Return (X, Y) of the center of cell containing provided text 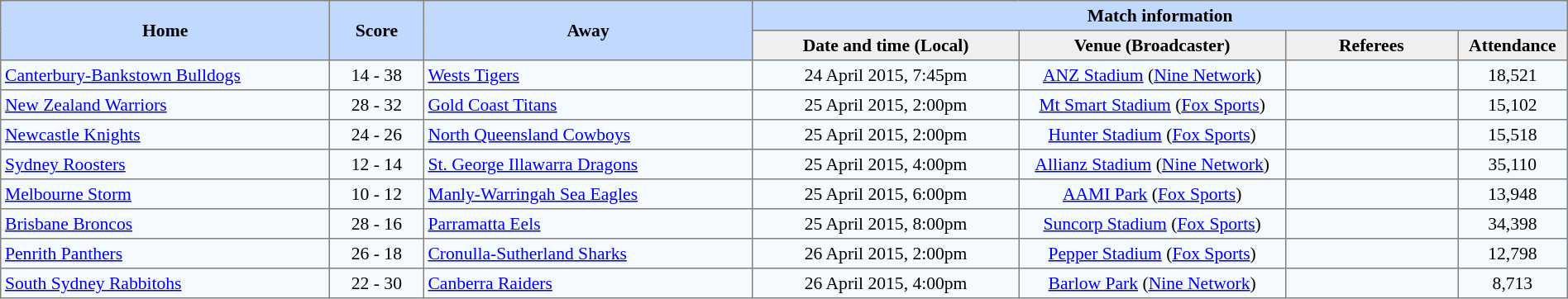
Mt Smart Stadium (Fox Sports) (1152, 105)
Referees (1371, 45)
ANZ Stadium (Nine Network) (1152, 75)
24 April 2015, 7:45pm (886, 75)
Parramatta Eels (588, 224)
Home (165, 31)
26 April 2015, 4:00pm (886, 283)
26 April 2015, 2:00pm (886, 254)
Sydney Roosters (165, 164)
12,798 (1513, 254)
Venue (Broadcaster) (1152, 45)
25 April 2015, 4:00pm (886, 164)
AAMI Park (Fox Sports) (1152, 194)
25 April 2015, 8:00pm (886, 224)
8,713 (1513, 283)
Away (588, 31)
Attendance (1513, 45)
Hunter Stadium (Fox Sports) (1152, 135)
10 - 12 (377, 194)
12 - 14 (377, 164)
24 - 26 (377, 135)
35,110 (1513, 164)
26 - 18 (377, 254)
St. George Illawarra Dragons (588, 164)
15,518 (1513, 135)
Wests Tigers (588, 75)
34,398 (1513, 224)
Canterbury-Bankstown Bulldogs (165, 75)
22 - 30 (377, 283)
Manly-Warringah Sea Eagles (588, 194)
13,948 (1513, 194)
New Zealand Warriors (165, 105)
15,102 (1513, 105)
25 April 2015, 6:00pm (886, 194)
Allianz Stadium (Nine Network) (1152, 164)
Pepper Stadium (Fox Sports) (1152, 254)
Canberra Raiders (588, 283)
Brisbane Broncos (165, 224)
28 - 32 (377, 105)
14 - 38 (377, 75)
18,521 (1513, 75)
Suncorp Stadium (Fox Sports) (1152, 224)
North Queensland Cowboys (588, 135)
Newcastle Knights (165, 135)
Melbourne Storm (165, 194)
Cronulla-Sutherland Sharks (588, 254)
Score (377, 31)
28 - 16 (377, 224)
Match information (1159, 16)
Barlow Park (Nine Network) (1152, 283)
South Sydney Rabbitohs (165, 283)
Date and time (Local) (886, 45)
Gold Coast Titans (588, 105)
Penrith Panthers (165, 254)
